Return the [x, y] coordinate for the center point of the cell that contains the specified text.  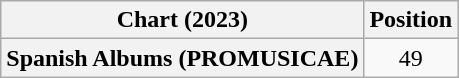
49 [411, 58]
Chart (2023) [182, 20]
Spanish Albums (PROMUSICAE) [182, 58]
Position [411, 20]
